Output the (X, Y) coordinate of the center of the cell containing the given text.  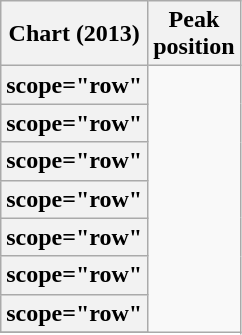
Chart (2013) (74, 34)
Peakposition (194, 34)
